Output the (x, y) coordinate of the center of the cell containing the given text.  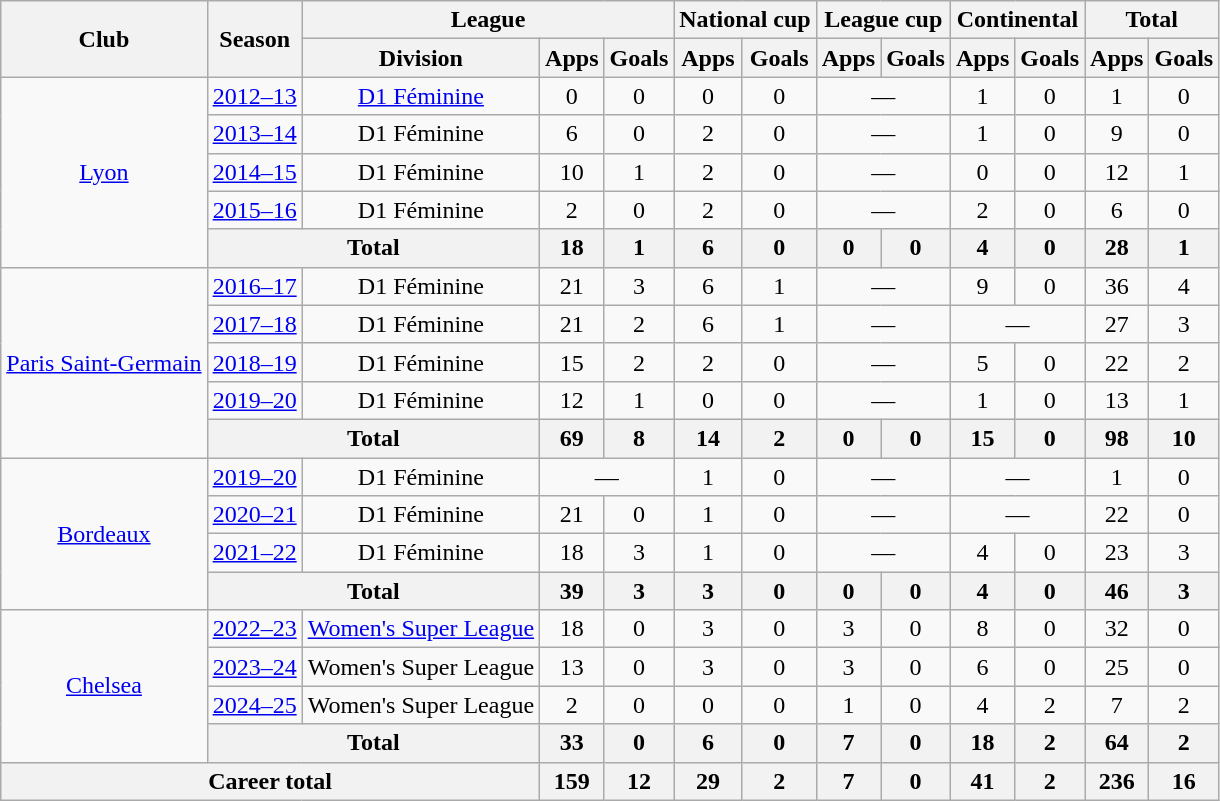
25 (1117, 667)
33 (572, 743)
2018–19 (254, 362)
236 (1117, 781)
League (488, 20)
2023–24 (254, 667)
2015–16 (254, 210)
41 (982, 781)
159 (572, 781)
2014–15 (254, 172)
Club (104, 39)
Continental (1017, 20)
Chelsea (104, 686)
27 (1117, 324)
Career total (270, 781)
64 (1117, 743)
2012–13 (254, 96)
2024–25 (254, 705)
2022–23 (254, 629)
Division (420, 58)
69 (572, 438)
46 (1117, 591)
Season (254, 39)
Paris Saint-Germain (104, 362)
23 (1117, 553)
36 (1117, 286)
2021–22 (254, 553)
16 (1184, 781)
Bordeaux (104, 534)
Lyon (104, 172)
National cup (745, 20)
39 (572, 591)
98 (1117, 438)
2013–14 (254, 134)
League cup (883, 20)
2020–21 (254, 515)
29 (708, 781)
28 (1117, 248)
14 (708, 438)
32 (1117, 629)
5 (982, 362)
2017–18 (254, 324)
2016–17 (254, 286)
